Return [x, y] of the center of cell containing provided text 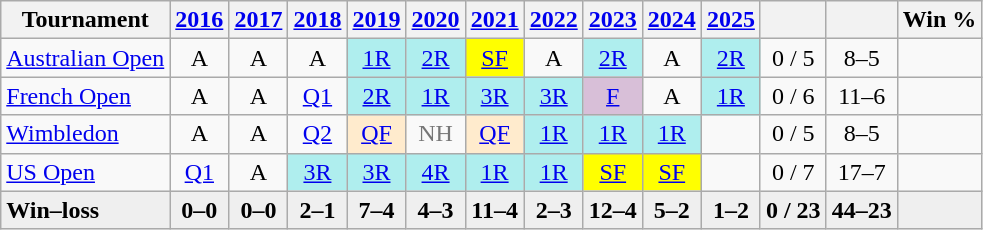
11–6 [862, 96]
7–4 [376, 210]
2–3 [554, 210]
French Open [86, 96]
Australian Open [86, 58]
2017 [258, 20]
Win % [940, 20]
2025 [730, 20]
2016 [200, 20]
17–7 [862, 172]
0 / 23 [793, 210]
2023 [612, 20]
4R [436, 172]
2024 [672, 20]
4–3 [436, 210]
1–2 [730, 210]
0 / 7 [793, 172]
US Open [86, 172]
5–2 [672, 210]
44–23 [862, 210]
2019 [376, 20]
F [612, 96]
Wimbledon [86, 134]
2020 [436, 20]
0 / 6 [793, 96]
2021 [494, 20]
Q2 [318, 134]
Tournament [86, 20]
NH [436, 134]
2022 [554, 20]
2–1 [318, 210]
12–4 [612, 210]
11–4 [494, 210]
Win–loss [86, 210]
2018 [318, 20]
